Locate the cell with the specified text and output its [x, y] center coordinate. 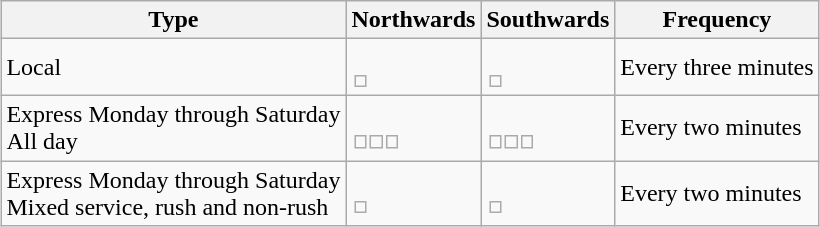
Frequency [717, 20]
Northwards [414, 20]
Every three minutes [717, 68]
Southwards [548, 20]
Local [174, 68]
Express Monday through SaturdayMixed service, rush and non-rush [174, 192]
Type [174, 20]
Express Monday through SaturdayAll day [174, 128]
